Pinpoint the cell where the given text exists, returning its [X, Y] midpoint coordinate. 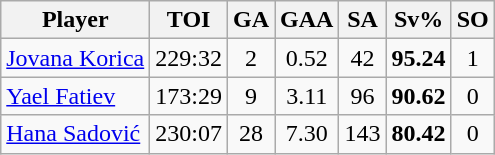
80.42 [418, 134]
1 [472, 58]
28 [252, 134]
42 [362, 58]
Yael Fatiev [76, 96]
7.30 [307, 134]
229:32 [189, 58]
9 [252, 96]
0.52 [307, 58]
173:29 [189, 96]
2 [252, 58]
143 [362, 134]
GAA [307, 20]
TOI [189, 20]
GA [252, 20]
96 [362, 96]
Player [76, 20]
230:07 [189, 134]
95.24 [418, 58]
SA [362, 20]
Hana Sadović [76, 134]
Sv% [418, 20]
3.11 [307, 96]
Jovana Korica [76, 58]
SO [472, 20]
90.62 [418, 96]
